For the text-containing cell, return its midpoint in [x, y] coordinate format. 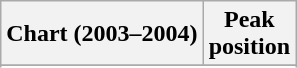
Chart (2003–2004) [102, 34]
Peakposition [249, 34]
